From the cell containing the given text, extract its center point as (x, y) coordinate. 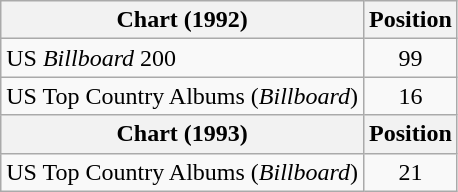
99 (411, 58)
Chart (1993) (182, 134)
US Billboard 200 (182, 58)
21 (411, 172)
16 (411, 96)
Chart (1992) (182, 20)
